Search for the cell housing the specified text and yield its [X, Y] center coordinate. 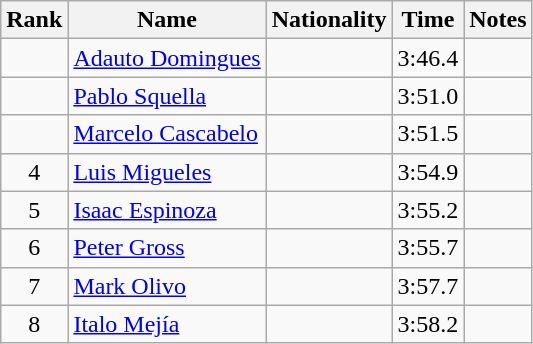
Name [167, 20]
Luis Migueles [167, 172]
3:46.4 [428, 58]
Nationality [329, 20]
Adauto Domingues [167, 58]
4 [34, 172]
8 [34, 324]
7 [34, 286]
3:51.0 [428, 96]
Italo Mejía [167, 324]
Rank [34, 20]
Pablo Squella [167, 96]
Peter Gross [167, 248]
Isaac Espinoza [167, 210]
3:55.2 [428, 210]
Time [428, 20]
3:51.5 [428, 134]
3:55.7 [428, 248]
Marcelo Cascabelo [167, 134]
5 [34, 210]
Notes [498, 20]
3:54.9 [428, 172]
6 [34, 248]
Mark Olivo [167, 286]
3:57.7 [428, 286]
3:58.2 [428, 324]
